Pinpoint the cell where the given text exists, returning its [x, y] midpoint coordinate. 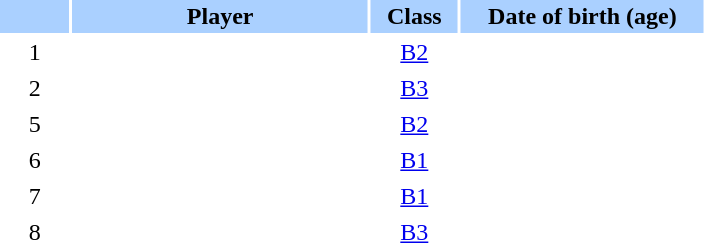
Class [414, 16]
Date of birth (age) [582, 16]
7 [34, 196]
6 [34, 160]
5 [34, 124]
2 [34, 88]
B3 [414, 88]
Player [220, 16]
1 [34, 52]
